Determine the [X, Y] coordinate at the center of the cell enclosing the given text.  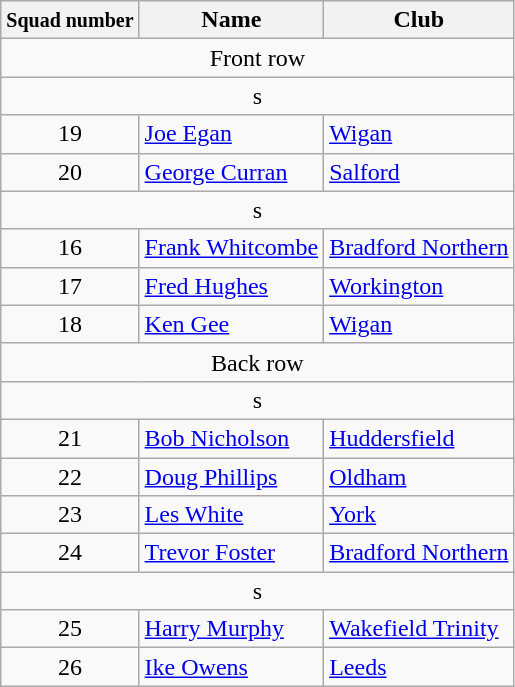
Back row [258, 362]
16 [70, 248]
Leeds [419, 667]
Huddersfield [419, 438]
Squad number [70, 20]
25 [70, 629]
18 [70, 324]
Front row [258, 58]
Workington [419, 286]
20 [70, 172]
Harry Murphy [232, 629]
York [419, 515]
George Curran [232, 172]
Joe Egan [232, 134]
Frank Whitcombe [232, 248]
Wakefield Trinity [419, 629]
Les White [232, 515]
Oldham [419, 477]
Name [232, 20]
21 [70, 438]
17 [70, 286]
19 [70, 134]
23 [70, 515]
Trevor Foster [232, 553]
Salford [419, 172]
Fred Hughes [232, 286]
Doug Phillips [232, 477]
24 [70, 553]
Ken Gee [232, 324]
26 [70, 667]
Club [419, 20]
Bob Nicholson [232, 438]
22 [70, 477]
Ike Owens [232, 667]
